Return the [x, y] coordinate for the center point of the cell that contains the specified text.  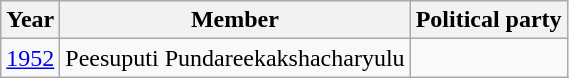
Member [235, 20]
Political party [488, 20]
Peesuputi Pundareekakshacharyulu [235, 58]
Year [30, 20]
1952 [30, 58]
